Extract the (X, Y) coordinate from the center of the cell holding the provided text.  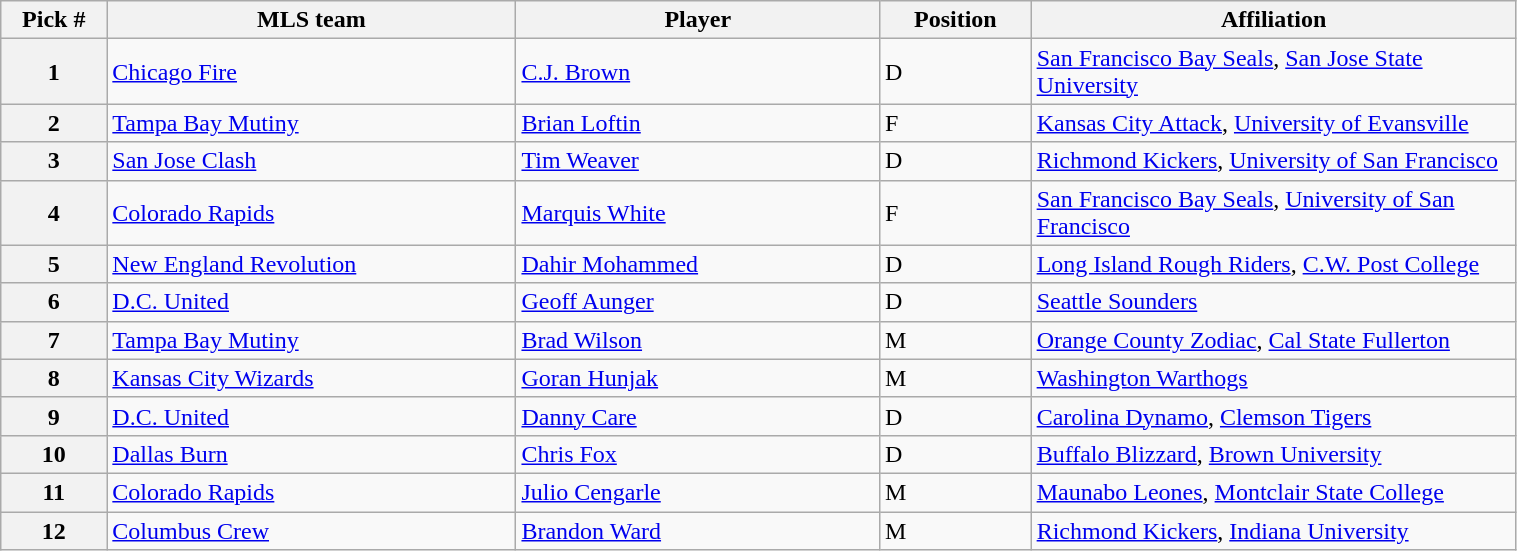
Geoff Aunger (698, 302)
8 (54, 378)
1 (54, 72)
San Francisco Bay Seals, University of San Francisco (1274, 212)
Buffalo Blizzard, Brown University (1274, 454)
Maunabo Leones, Montclair State College (1274, 492)
Brandon Ward (698, 531)
7 (54, 340)
Richmond Kickers, University of San Francisco (1274, 161)
Danny Care (698, 416)
Long Island Rough Riders, C.W. Post College (1274, 264)
Brad Wilson (698, 340)
Tim Weaver (698, 161)
9 (54, 416)
Marquis White (698, 212)
Chris Fox (698, 454)
2 (54, 123)
5 (54, 264)
Brian Loftin (698, 123)
Richmond Kickers, Indiana University (1274, 531)
Position (956, 20)
Columbus Crew (312, 531)
Pick # (54, 20)
Kansas City Wizards (312, 378)
Affiliation (1274, 20)
MLS team (312, 20)
San Jose Clash (312, 161)
4 (54, 212)
Dahir Mohammed (698, 264)
Orange County Zodiac, Cal State Fullerton (1274, 340)
Player (698, 20)
Goran Hunjak (698, 378)
3 (54, 161)
Kansas City Attack, University of Evansville (1274, 123)
Seattle Sounders (1274, 302)
Washington Warthogs (1274, 378)
11 (54, 492)
C.J. Brown (698, 72)
New England Revolution (312, 264)
6 (54, 302)
Chicago Fire (312, 72)
Carolina Dynamo, Clemson Tigers (1274, 416)
10 (54, 454)
Julio Cengarle (698, 492)
Dallas Burn (312, 454)
12 (54, 531)
San Francisco Bay Seals, San Jose State University (1274, 72)
